Find where the given text appears and provide that cell's center as [x, y] coordinate. 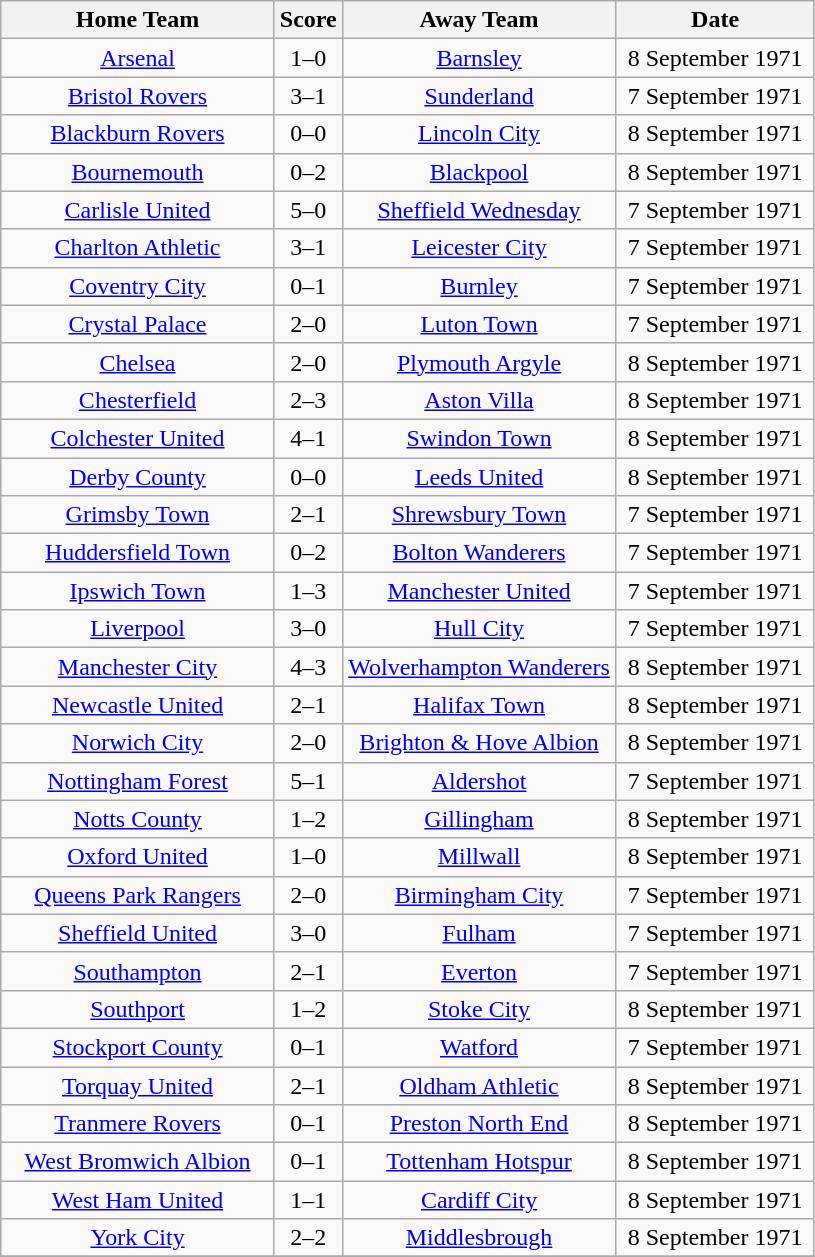
Sheffield United [138, 933]
Oldham Athletic [479, 1085]
Gillingham [479, 819]
Sunderland [479, 96]
Leeds United [479, 477]
Date [716, 20]
1–3 [308, 591]
Cardiff City [479, 1200]
Bristol Rovers [138, 96]
4–1 [308, 438]
Manchester United [479, 591]
Barnsley [479, 58]
Tranmere Rovers [138, 1124]
Bournemouth [138, 172]
Away Team [479, 20]
Nottingham Forest [138, 781]
Swindon Town [479, 438]
Blackpool [479, 172]
Arsenal [138, 58]
2–3 [308, 400]
5–0 [308, 210]
Queens Park Rangers [138, 895]
Aldershot [479, 781]
West Bromwich Albion [138, 1162]
Southampton [138, 971]
2–2 [308, 1238]
Score [308, 20]
Liverpool [138, 629]
Notts County [138, 819]
Huddersfield Town [138, 553]
Plymouth Argyle [479, 362]
Leicester City [479, 248]
Chesterfield [138, 400]
1–1 [308, 1200]
Stockport County [138, 1047]
West Ham United [138, 1200]
Newcastle United [138, 705]
Home Team [138, 20]
Burnley [479, 286]
Bolton Wanderers [479, 553]
Blackburn Rovers [138, 134]
Norwich City [138, 743]
Manchester City [138, 667]
Tottenham Hotspur [479, 1162]
Wolverhampton Wanderers [479, 667]
5–1 [308, 781]
Derby County [138, 477]
Luton Town [479, 324]
Fulham [479, 933]
Torquay United [138, 1085]
Aston Villa [479, 400]
Coventry City [138, 286]
Charlton Athletic [138, 248]
Colchester United [138, 438]
Shrewsbury Town [479, 515]
Stoke City [479, 1009]
Lincoln City [479, 134]
Southport [138, 1009]
Everton [479, 971]
Birmingham City [479, 895]
Middlesbrough [479, 1238]
Chelsea [138, 362]
Millwall [479, 857]
Grimsby Town [138, 515]
Carlisle United [138, 210]
Brighton & Hove Albion [479, 743]
Ipswich Town [138, 591]
4–3 [308, 667]
Hull City [479, 629]
Watford [479, 1047]
York City [138, 1238]
Preston North End [479, 1124]
Crystal Palace [138, 324]
Sheffield Wednesday [479, 210]
Oxford United [138, 857]
Halifax Town [479, 705]
